Scan for the cell matching the given text and deliver its (x, y) coordinate at center. 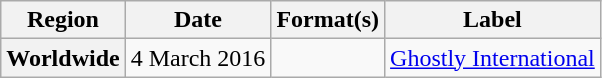
Format(s) (328, 20)
Region (63, 20)
4 March 2016 (198, 58)
Ghostly International (493, 58)
Worldwide (63, 58)
Label (493, 20)
Date (198, 20)
